Determine the (X, Y) coordinate at the center of the cell enclosing the given text.  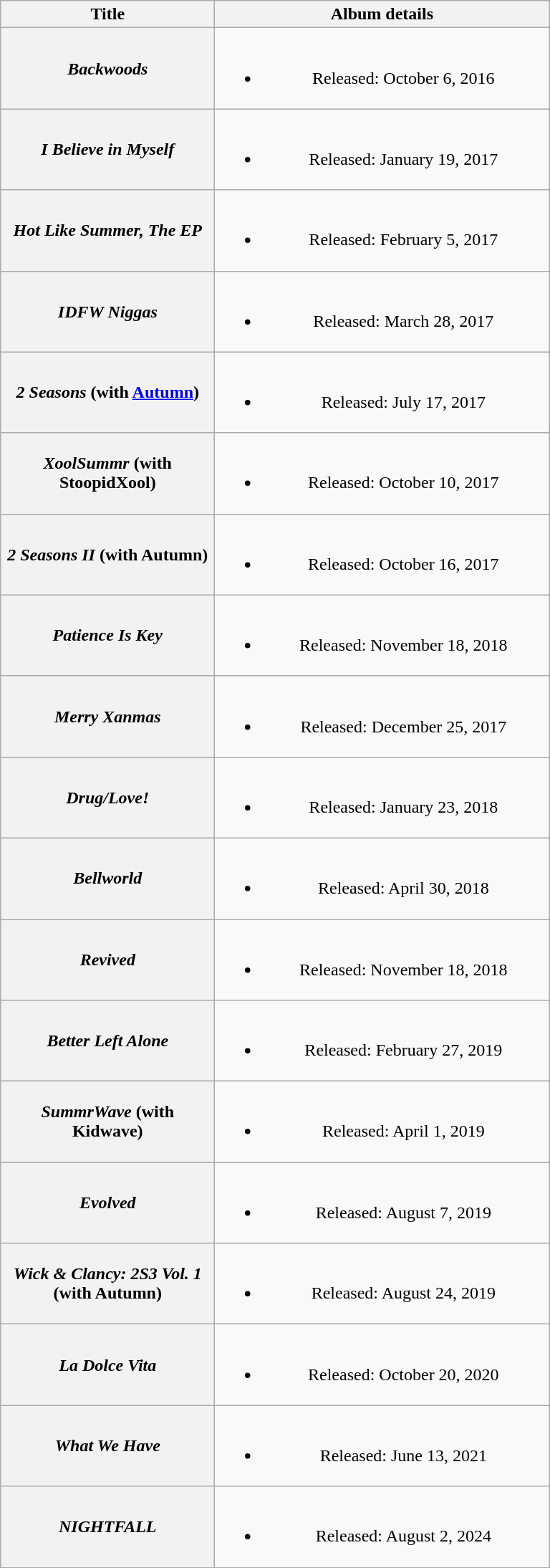
Album details (382, 14)
Released: July 17, 2017 (382, 393)
Merry Xanmas (107, 717)
NIGHTFALL (107, 1526)
Hot Like Summer, The EP (107, 231)
Released: April 1, 2019 (382, 1122)
Backwoods (107, 69)
Released: October 10, 2017 (382, 473)
Released: August 7, 2019 (382, 1203)
XoolSummr (with StoopidXool) (107, 473)
Released: December 25, 2017 (382, 717)
Title (107, 14)
2 Seasons (with Autumn) (107, 393)
I Believe in Myself (107, 149)
SummrWave (with Kidwave) (107, 1122)
2 Seasons II (with Autumn) (107, 555)
Released: April 30, 2018 (382, 879)
Released: March 28, 2017 (382, 311)
Revived (107, 959)
Released: October 20, 2020 (382, 1364)
Bellworld (107, 879)
Released: June 13, 2021 (382, 1446)
Better Left Alone (107, 1041)
Evolved (107, 1203)
La Dolce Vita (107, 1364)
Patience Is Key (107, 635)
Released: January 19, 2017 (382, 149)
Released: February 27, 2019 (382, 1041)
IDFW Niggas (107, 311)
Wick & Clancy: 2S3 Vol. 1 (with Autumn) (107, 1284)
Released: October 6, 2016 (382, 69)
Drug/Love! (107, 797)
Released: August 2, 2024 (382, 1526)
Released: February 5, 2017 (382, 231)
Released: January 23, 2018 (382, 797)
Released: October 16, 2017 (382, 555)
What We Have (107, 1446)
Released: August 24, 2019 (382, 1284)
